Capture the cell that displays the provided text and extract its (X, Y) central coordinate. 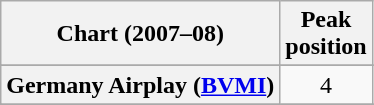
Chart (2007–08) (140, 34)
Germany Airplay (BVMI) (140, 85)
Peak position (326, 34)
4 (326, 85)
